Provide the [X, Y] coordinate of the cell's center where the given text is located.  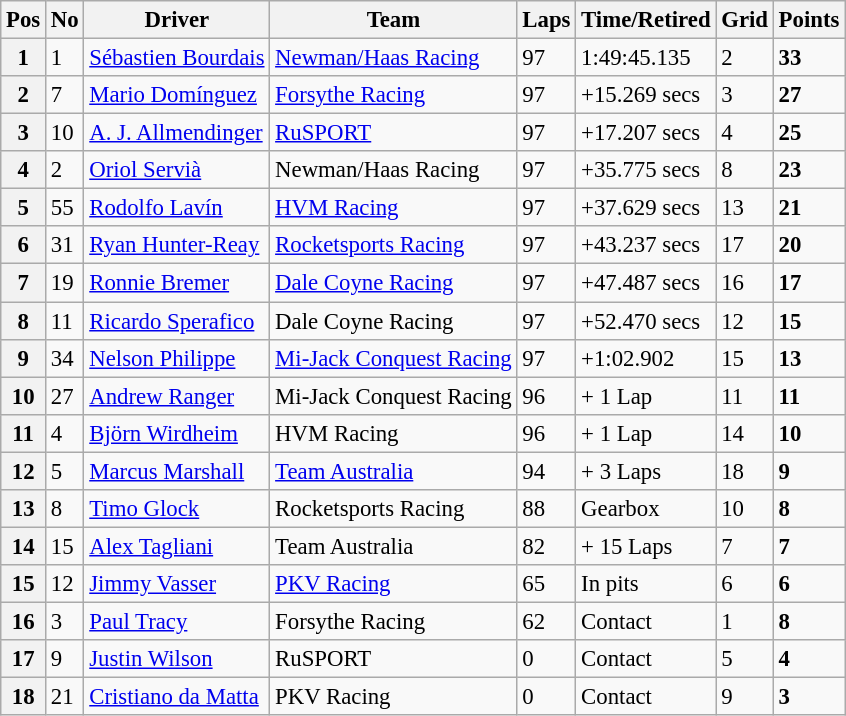
+37.629 secs [646, 208]
20 [808, 245]
Sébastien Bourdais [177, 58]
+17.207 secs [646, 133]
1:49:45.135 [646, 58]
94 [546, 471]
25 [808, 133]
Ronnie Bremer [177, 283]
31 [65, 245]
+43.237 secs [646, 245]
Gearbox [646, 509]
65 [546, 584]
88 [546, 509]
Timo Glock [177, 509]
+35.775 secs [646, 170]
A. J. Allmendinger [177, 133]
Time/Retired [646, 20]
Björn Wirdheim [177, 433]
23 [808, 170]
Mario Domínguez [177, 95]
In pits [646, 584]
Nelson Philippe [177, 358]
Points [808, 20]
+47.487 secs [646, 283]
Ricardo Sperafico [177, 321]
+52.470 secs [646, 321]
82 [546, 546]
Grid [744, 20]
Oriol Servià [177, 170]
No [65, 20]
+15.269 secs [646, 95]
Pos [24, 20]
Driver [177, 20]
+ 3 Laps [646, 471]
Justin Wilson [177, 659]
Rodolfo Lavín [177, 208]
33 [808, 58]
+ 15 Laps [646, 546]
Cristiano da Matta [177, 697]
34 [65, 358]
Marcus Marshall [177, 471]
Ryan Hunter-Reay [177, 245]
Paul Tracy [177, 621]
55 [65, 208]
+1:02.902 [646, 358]
62 [546, 621]
Jimmy Vasser [177, 584]
19 [65, 283]
Andrew Ranger [177, 396]
Alex Tagliani [177, 546]
Team [394, 20]
Laps [546, 20]
